Return [X, Y] of the center of cell containing provided text 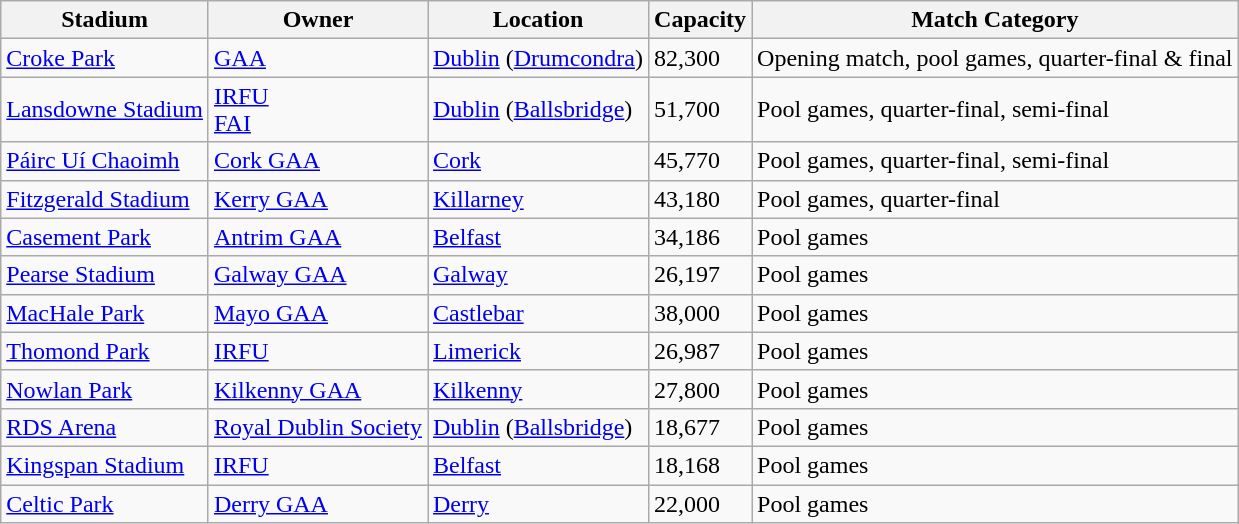
Galway GAA [318, 275]
51,700 [700, 110]
MacHale Park [105, 313]
Capacity [700, 20]
Castlebar [538, 313]
Derry [538, 503]
Thomond Park [105, 351]
Cork [538, 161]
26,987 [700, 351]
Mayo GAA [318, 313]
26,197 [700, 275]
Match Category [995, 20]
Lansdowne Stadium [105, 110]
Nowlan Park [105, 389]
Kingspan Stadium [105, 465]
Opening match, pool games, quarter-final & final [995, 58]
Cork GAA [318, 161]
Location [538, 20]
Fitzgerald Stadium [105, 199]
Killarney [538, 199]
RDS Arena [105, 427]
Pool games, quarter-final [995, 199]
Celtic Park [105, 503]
IRFUFAI [318, 110]
Derry GAA [318, 503]
Stadium [105, 20]
22,000 [700, 503]
Pearse Stadium [105, 275]
Galway [538, 275]
43,180 [700, 199]
Páirc Uí Chaoimh [105, 161]
Croke Park [105, 58]
Kilkenny GAA [318, 389]
45,770 [700, 161]
38,000 [700, 313]
Royal Dublin Society [318, 427]
34,186 [700, 237]
27,800 [700, 389]
Dublin (Drumcondra) [538, 58]
18,677 [700, 427]
Kerry GAA [318, 199]
Kilkenny [538, 389]
Owner [318, 20]
82,300 [700, 58]
GAA [318, 58]
Casement Park [105, 237]
18,168 [700, 465]
Limerick [538, 351]
Antrim GAA [318, 237]
